From the cell containing the given text, extract its center point as [x, y] coordinate. 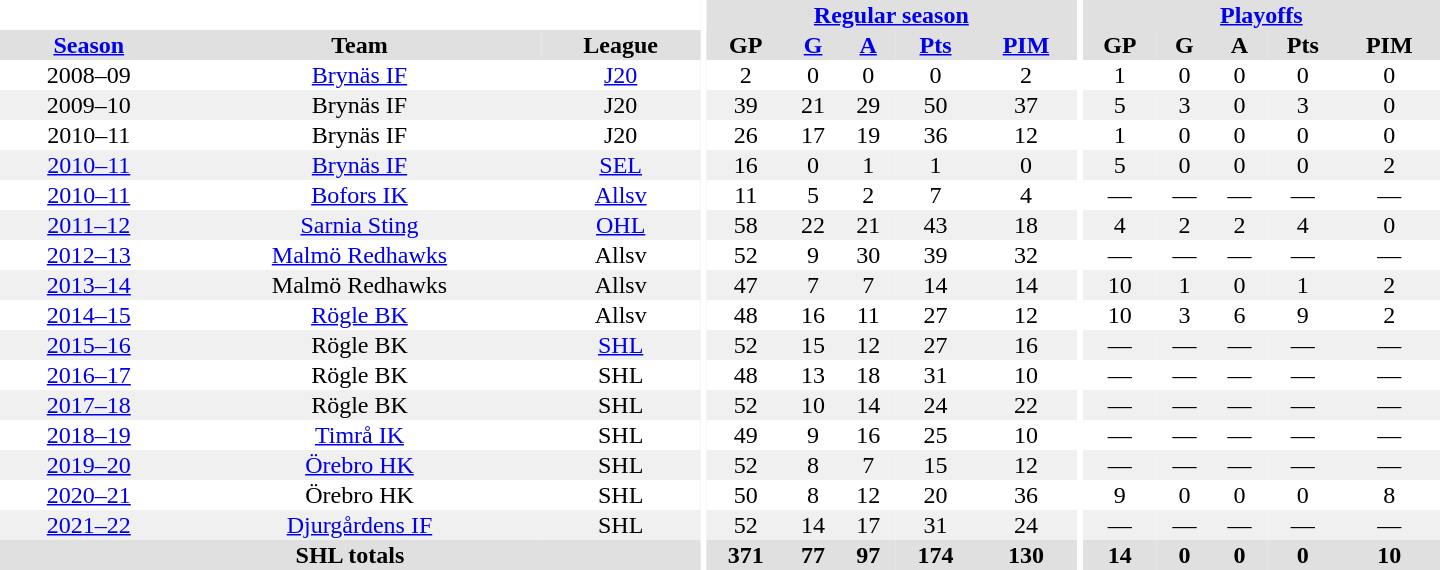
43 [936, 225]
2008–09 [89, 75]
2013–14 [89, 285]
77 [814, 555]
20 [936, 495]
58 [746, 225]
Djurgårdens IF [360, 525]
OHL [620, 225]
Season [89, 45]
SEL [620, 165]
Playoffs [1262, 15]
47 [746, 285]
2014–15 [89, 315]
Bofors IK [360, 195]
League [620, 45]
26 [746, 135]
13 [814, 375]
Sarnia Sting [360, 225]
130 [1026, 555]
2015–16 [89, 345]
25 [936, 435]
32 [1026, 255]
29 [868, 105]
174 [936, 555]
371 [746, 555]
30 [868, 255]
2020–21 [89, 495]
2011–12 [89, 225]
97 [868, 555]
2016–17 [89, 375]
2019–20 [89, 465]
37 [1026, 105]
Timrå IK [360, 435]
2012–13 [89, 255]
Regular season [892, 15]
6 [1240, 315]
2021–22 [89, 525]
SHL totals [350, 555]
Team [360, 45]
2018–19 [89, 435]
19 [868, 135]
2009–10 [89, 105]
49 [746, 435]
2017–18 [89, 405]
